Locate the cell with the specified text and output its [X, Y] center coordinate. 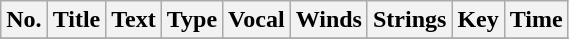
Vocal [257, 20]
Text [134, 20]
Title [76, 20]
Key [478, 20]
No. [24, 20]
Winds [328, 20]
Time [536, 20]
Type [192, 20]
Strings [409, 20]
